Find where the given text appears and provide that cell's center as (X, Y) coordinate. 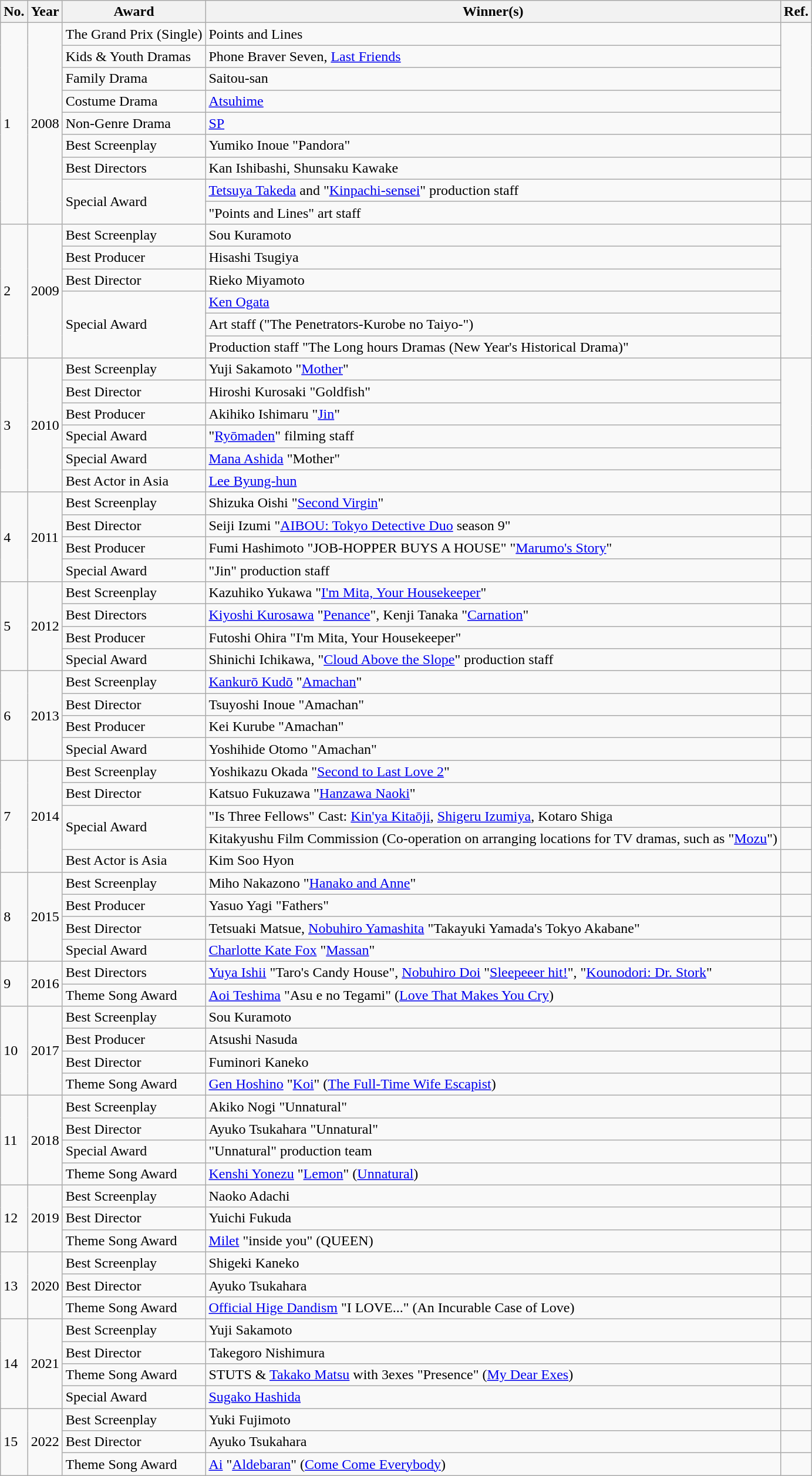
"Unnatural" production team (493, 1151)
Ai "Aldebaran" (Come Come Everybody) (493, 1464)
Kan Ishibashi, Shunsaku Kawake (493, 168)
2008 (45, 123)
Yumiko Inoue "Pandora" (493, 146)
"Ryōmaden" filming staff (493, 436)
1 (14, 123)
Saitou-san (493, 79)
15 (14, 1442)
Shigeki Kaneko (493, 1263)
Yuji Sakamoto "Mother" (493, 369)
Kim Soo Hyon (493, 861)
Katsuo Fukuzawa "Hanzawa Naoki" (493, 794)
2018 (45, 1140)
Phone Braver Seven, Last Friends (493, 56)
Aoi Teshima "Asu e no Tegami" (Love That Makes You Cry) (493, 995)
2020 (45, 1285)
Shizuka Oishi "Second Virgin" (493, 503)
Fumi Hashimoto "JOB-HOPPER BUYS A HOUSE" "Marumo's Story" (493, 548)
2 (14, 291)
Ref. (796, 12)
Best Actor is Asia (134, 861)
SP (493, 123)
Kankurō Kudō "Amachan" (493, 682)
The Grand Prix (Single) (134, 34)
10 (14, 1051)
Yoshihide Otomo "Amachan" (493, 749)
2012 (45, 626)
Yuya Ishii "Taro's Candy House", Nobuhiro Doi "Sleepeeer hit!", "Kounodori: Dr. Stork" (493, 972)
Kazuhiko Yukawa "I'm Mita, Your Housekeeper" (493, 592)
Lee Byung-hun (493, 481)
Sugako Hashida (493, 1397)
Yuichi Fukuda (493, 1218)
5 (14, 626)
"Points and Lines" art staff (493, 213)
2013 (45, 716)
9 (14, 983)
Charlotte Kate Fox "Massan" (493, 950)
2011 (45, 537)
Kitakyushu Film Commission (Co-operation on arranging locations for TV dramas, such as "Mozu") (493, 838)
2010 (45, 425)
2015 (45, 916)
Mana Ashida "Mother" (493, 459)
Production staff "The Long hours Dramas (New Year's Historical Drama)" (493, 347)
8 (14, 916)
Takegoro Nishimura (493, 1352)
2017 (45, 1051)
4 (14, 537)
3 (14, 425)
Gen Hoshino "Koi" (The Full-Time Wife Escapist) (493, 1084)
13 (14, 1285)
Akihiko Ishimaru "Jin" (493, 414)
Shinichi Ichikawa, "Cloud Above the Slope" production staff (493, 660)
2016 (45, 983)
2014 (45, 816)
Yuki Fujimoto (493, 1420)
Seiji Izumi "AIBOU: Tokyo Detective Duo season 9" (493, 525)
Atsushi Nasuda (493, 1040)
Hiroshi Kurosaki "Goldfish" (493, 392)
14 (14, 1363)
2021 (45, 1363)
Tetsuaki Matsue, Nobuhiro Yamashita "Takayuki Yamada's Tokyo Akabane" (493, 928)
2022 (45, 1442)
Kei Kurube "Amachan" (493, 727)
7 (14, 816)
Year (45, 12)
Tetsuya Takeda and "Kinpachi-sensei" production staff (493, 190)
"Is Three Fellows" Cast: Kin'ya Kitaōji, Shigeru Izumiya, Kotaro Shiga (493, 816)
12 (14, 1218)
Costume Drama (134, 101)
2009 (45, 291)
Fuminori Kaneko (493, 1062)
Points and Lines (493, 34)
Kids & Youth Dramas (134, 56)
2019 (45, 1218)
Atsuhime (493, 101)
Yoshikazu Okada "Second to Last Love 2" (493, 771)
Non-Genre Drama (134, 123)
STUTS & Takako Matsu with 3exes "Presence" (My Dear Exes) (493, 1375)
Winner(s) (493, 12)
Yuji Sakamoto (493, 1330)
Kiyoshi Kurosawa "Penance", Kenji Tanaka "Carnation" (493, 615)
6 (14, 716)
"Jin" production staff (493, 570)
Futoshi Ohira "I'm Mita, Your Housekeeper" (493, 637)
Award (134, 12)
Ayuko Tsukahara "Unnatural" (493, 1129)
Best Actor in Asia (134, 481)
Naoko Adachi (493, 1196)
Miho Nakazono "Hanako and Anne" (493, 883)
Yasuo Yagi "Fathers" (493, 905)
Ken Ogata (493, 302)
Art staff ("The Penetrators-Kurobe no Taiyo-") (493, 325)
Hisashi Tsugiya (493, 257)
Kenshi Yonezu "Lemon" (Unnatural) (493, 1174)
Rieko Miyamoto (493, 280)
Official Hige Dandism "I LOVE..." (An Incurable Case of Love) (493, 1307)
11 (14, 1140)
Family Drama (134, 79)
No. (14, 12)
Tsuyoshi Inoue "Amachan" (493, 705)
Milet "inside you" (QUEEN) (493, 1241)
Akiko Nogi "Unnatural" (493, 1107)
